Capture the cell that displays the provided text and extract its [X, Y] central coordinate. 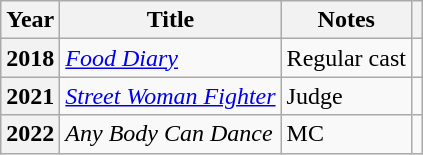
Regular cast [346, 58]
2021 [30, 96]
Street Woman Fighter [170, 96]
Year [30, 20]
2018 [30, 58]
2022 [30, 134]
Any Body Can Dance [170, 134]
Food Diary [170, 58]
MC [346, 134]
Notes [346, 20]
Judge [346, 96]
Title [170, 20]
